Provide the (x, y) coordinate of the cell's center where the given text is located.  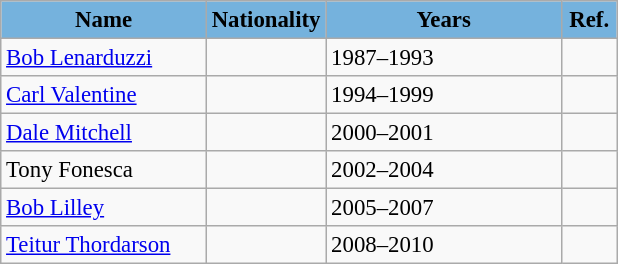
2005–2007 (444, 208)
Bob Lenarduzzi (104, 58)
Years (444, 20)
Bob Lilley (104, 208)
Name (104, 20)
Dale Mitchell (104, 133)
Nationality (266, 20)
1994–1999 (444, 95)
Ref. (589, 20)
2008–2010 (444, 245)
1987–1993 (444, 58)
Teitur Thordarson (104, 245)
2002–2004 (444, 170)
Carl Valentine (104, 95)
2000–2001 (444, 133)
Tony Fonesca (104, 170)
